Return (X, Y) of the center of cell containing provided text 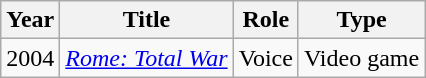
Type (361, 20)
Video game (361, 58)
Rome: Total War (146, 58)
Role (266, 20)
2004 (30, 58)
Title (146, 20)
Voice (266, 58)
Year (30, 20)
